Output the (x, y) coordinate of the center of the cell containing the given text.  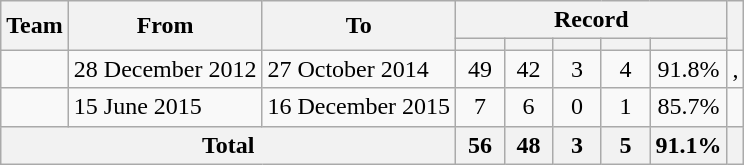
5 (626, 145)
Total (228, 145)
28 December 2012 (165, 69)
42 (528, 69)
16 December 2015 (359, 107)
91.1% (688, 145)
Team (35, 26)
To (359, 26)
7 (480, 107)
From (165, 26)
49 (480, 69)
15 June 2015 (165, 107)
4 (626, 69)
91.8% (688, 69)
, (736, 69)
6 (528, 107)
1 (626, 107)
48 (528, 145)
27 October 2014 (359, 69)
85.7% (688, 107)
Record (592, 20)
56 (480, 145)
0 (578, 107)
